Return (X, Y) of the center of cell containing provided text 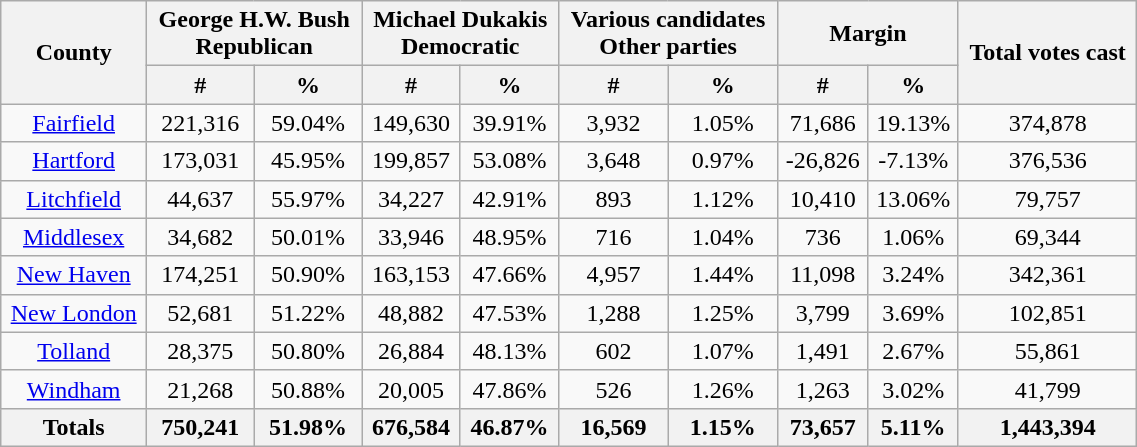
33,946 (411, 237)
221,316 (201, 123)
16,569 (614, 427)
Tolland (74, 351)
34,227 (411, 199)
55.97% (308, 199)
71,686 (822, 123)
602 (614, 351)
47.66% (509, 275)
1,491 (822, 351)
Total votes cast (1047, 52)
28,375 (201, 351)
342,361 (1047, 275)
50.90% (308, 275)
102,851 (1047, 313)
-7.13% (914, 161)
Litchfield (74, 199)
149,630 (411, 123)
1.05% (722, 123)
20,005 (411, 389)
1,263 (822, 389)
47.86% (509, 389)
Various candidatesOther parties (668, 34)
53.08% (509, 161)
1.25% (722, 313)
42.91% (509, 199)
52,681 (201, 313)
1.07% (722, 351)
County (74, 52)
0.97% (722, 161)
Totals (74, 427)
-26,826 (822, 161)
Windham (74, 389)
676,584 (411, 427)
34,682 (201, 237)
1.04% (722, 237)
3,648 (614, 161)
893 (614, 199)
716 (614, 237)
750,241 (201, 427)
3.69% (914, 313)
163,153 (411, 275)
Hartford (74, 161)
1.15% (722, 427)
41,799 (1047, 389)
3.24% (914, 275)
51.22% (308, 313)
4,957 (614, 275)
21,268 (201, 389)
736 (822, 237)
39.91% (509, 123)
199,857 (411, 161)
376,536 (1047, 161)
3.02% (914, 389)
Fairfield (74, 123)
1.06% (914, 237)
73,657 (822, 427)
44,637 (201, 199)
13.06% (914, 199)
59.04% (308, 123)
3,799 (822, 313)
Margin (868, 34)
2.67% (914, 351)
19.13% (914, 123)
Middlesex (74, 237)
79,757 (1047, 199)
173,031 (201, 161)
55,861 (1047, 351)
George H.W. BushRepublican (254, 34)
11,098 (822, 275)
50.80% (308, 351)
26,884 (411, 351)
3,932 (614, 123)
174,251 (201, 275)
1.26% (722, 389)
51.98% (308, 427)
50.01% (308, 237)
Michael DukakisDemocratic (460, 34)
526 (614, 389)
1.12% (722, 199)
48,882 (411, 313)
New Haven (74, 275)
47.53% (509, 313)
1,443,394 (1047, 427)
69,344 (1047, 237)
1,288 (614, 313)
374,878 (1047, 123)
5.11% (914, 427)
50.88% (308, 389)
1.44% (722, 275)
46.87% (509, 427)
10,410 (822, 199)
New London (74, 313)
48.13% (509, 351)
48.95% (509, 237)
45.95% (308, 161)
